Extract the [x, y] coordinate from the center of the cell holding the provided text.  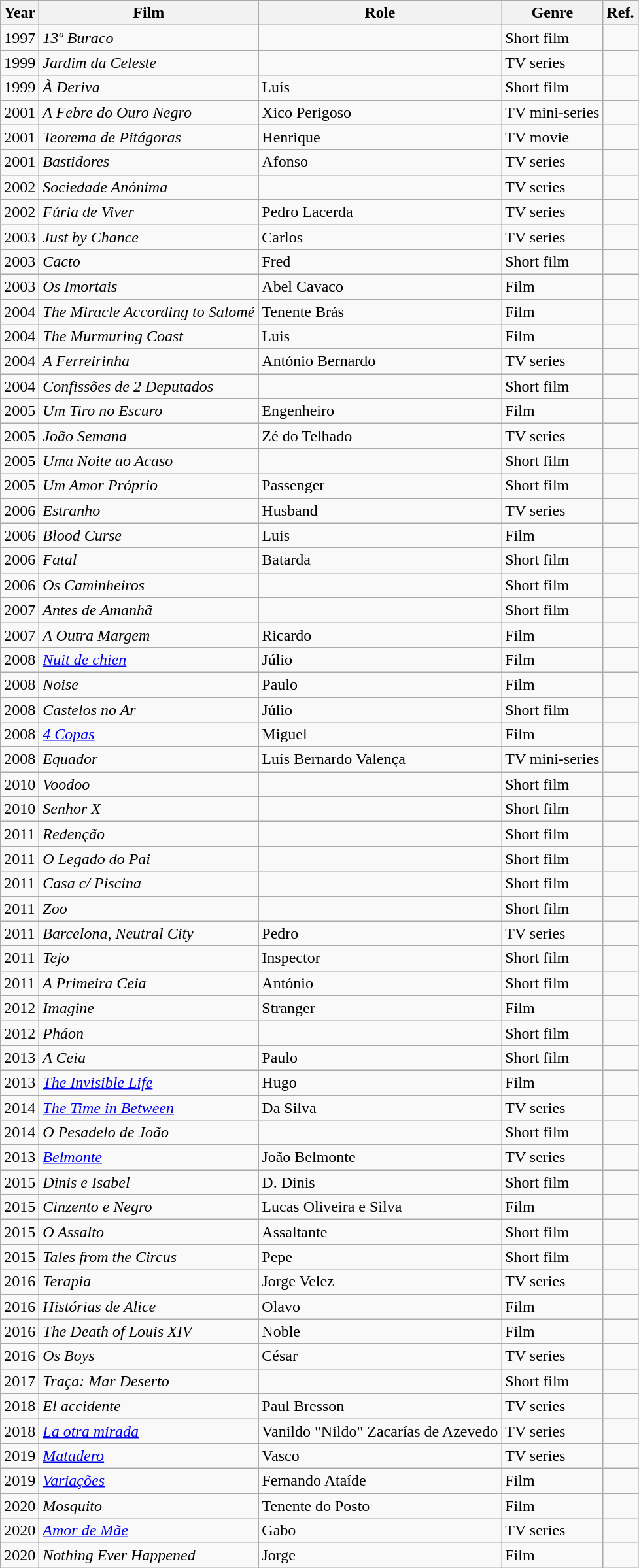
Variações [149, 1480]
A Febre do Ouro Negro [149, 112]
Sociedade Anónima [149, 187]
António Bernardo [380, 361]
Assaltante [380, 1232]
Fúria de Viver [149, 212]
César [380, 1356]
Imagine [149, 1008]
Os Boys [149, 1356]
Vasco [380, 1456]
Matadero [149, 1456]
Ricardo [380, 635]
Blood Curse [149, 535]
La otra mirada [149, 1431]
Estranho [149, 510]
Equador [149, 759]
Pháon [149, 1033]
Luís Bernardo Valença [380, 759]
Nothing Ever Happened [149, 1556]
Afonso [380, 162]
Voodoo [149, 784]
Xico Perigoso [380, 112]
Hugo [380, 1082]
Redenção [149, 834]
A Ceia [149, 1058]
Abel Cavaco [380, 286]
Um Tiro no Escuro [149, 411]
Terapia [149, 1282]
Just by Chance [149, 237]
Histórias de Alice [149, 1307]
The Miracle According to Salomé [149, 312]
Jorge [380, 1556]
Uma Noite ao Acaso [149, 461]
13º Buraco [149, 38]
Gabo [380, 1531]
Os Imortais [149, 286]
Castelos no Ar [149, 709]
Miguel [380, 735]
The Murmuring Coast [149, 337]
Paul Bresson [380, 1406]
António [380, 983]
Tejo [149, 958]
Amor de Mãe [149, 1531]
Carlos [380, 237]
Um Amor Próprio [149, 486]
Teorema de Pitágoras [149, 137]
Vanildo "Nildo" Zacarías de Azevedo [380, 1431]
Pedro [380, 933]
Cinzento e Negro [149, 1207]
Batarda [380, 560]
Olavo [380, 1307]
Lucas Oliveira e Silva [380, 1207]
4 Copas [149, 735]
Noble [380, 1331]
Inspector [380, 958]
Dinis e Isabel [149, 1182]
Antes de Amanhã [149, 610]
The Invisible Life [149, 1082]
Engenheiro [380, 411]
Confissões de 2 Deputados [149, 386]
Barcelona, Neutral City [149, 933]
D. Dinis [380, 1182]
Os Caminheiros [149, 585]
Tenente do Posto [380, 1505]
2017 [20, 1381]
TV movie [552, 137]
Year [20, 13]
The Time in Between [149, 1108]
Zoo [149, 909]
Jorge Velez [380, 1282]
João Semana [149, 436]
Fernando Ataíde [380, 1480]
Tales from the Circus [149, 1257]
Fatal [149, 560]
Noise [149, 684]
Senhor X [149, 809]
João Belmonte [380, 1158]
Role [380, 13]
Belmonte [149, 1158]
Mosquito [149, 1505]
Ref. [620, 13]
Traça: Mar Deserto [149, 1381]
À Deriva [149, 88]
The Death of Louis XIV [149, 1331]
O Assalto [149, 1232]
Pepe [380, 1257]
Tenente Brás [380, 312]
Jardim da Celeste [149, 63]
Husband [380, 510]
El accidente [149, 1406]
O Legado do Pai [149, 859]
Henrique [380, 137]
A Primeira Ceia [149, 983]
A Ferreirinha [149, 361]
Da Silva [380, 1108]
Cacto [149, 261]
Stranger [380, 1008]
Passenger [380, 486]
O Pesadelo de João [149, 1133]
Fred [380, 261]
Luís [380, 88]
1997 [20, 38]
A Outra Margem [149, 635]
Genre [552, 13]
Bastidores [149, 162]
Casa c/ Piscina [149, 884]
Zé do Telhado [380, 436]
Nuit de chien [149, 659]
Pedro Lacerda [380, 212]
